Extract the (X, Y) coordinate from the center of the cell holding the provided text.  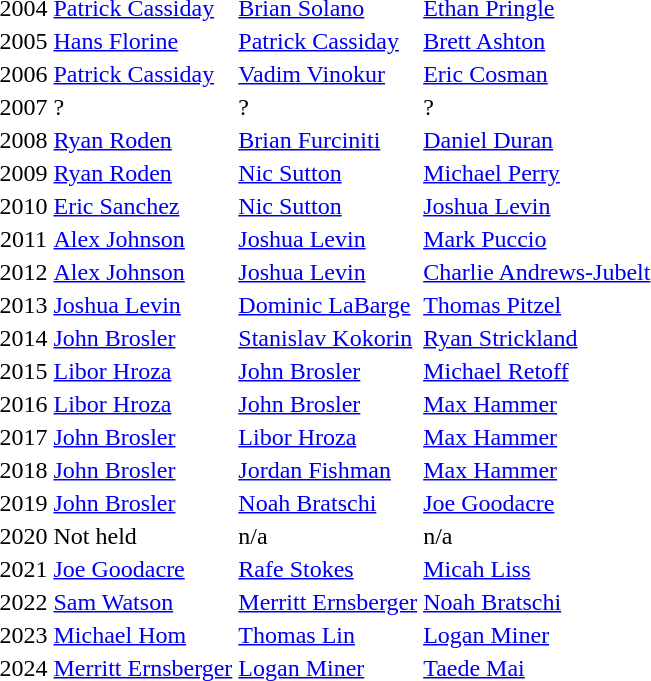
Jordan Fishman (328, 470)
Not held (143, 536)
Hans Florine (143, 41)
Noah Bratschi (328, 503)
Eric Sanchez (143, 206)
Brian Furciniti (328, 140)
Thomas Lin (328, 635)
Merritt Ernsberger (328, 602)
Joe Goodacre (143, 569)
Sam Watson (143, 602)
Rafe Stokes (328, 569)
Michael Hom (143, 635)
Dominic LaBarge (328, 305)
Stanislav Kokorin (328, 338)
Vadim Vinokur (328, 74)
n/a (328, 536)
